Extract the [X, Y] coordinate from the center of the cell holding the provided text.  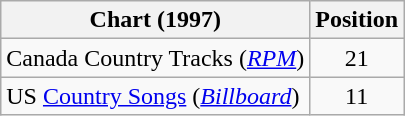
11 [357, 96]
US Country Songs (Billboard) [156, 96]
21 [357, 58]
Position [357, 20]
Canada Country Tracks (RPM) [156, 58]
Chart (1997) [156, 20]
